Output the (x, y) coordinate of the center of the cell containing the given text.  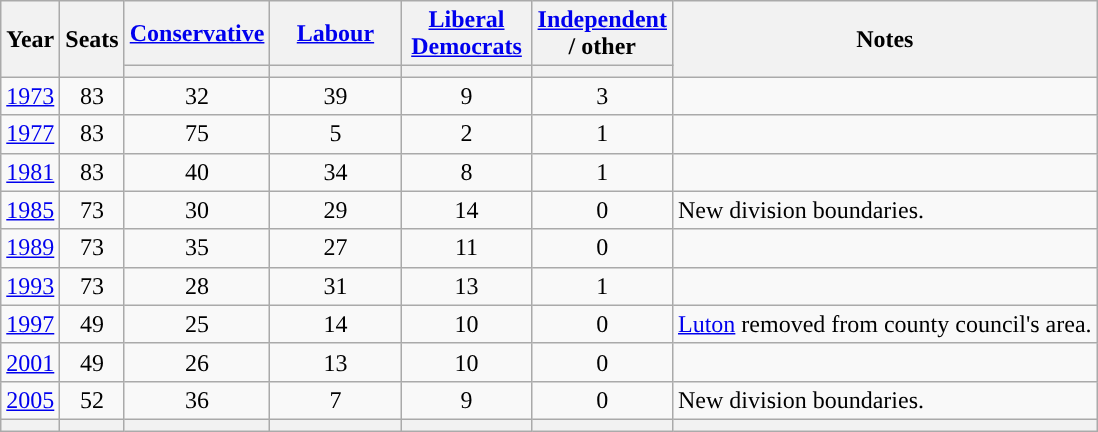
1985 (30, 210)
1997 (30, 324)
Independent / other (602, 34)
32 (197, 96)
Labour (336, 34)
27 (336, 248)
8 (466, 172)
75 (197, 134)
2001 (30, 362)
39 (336, 96)
Seats (92, 39)
25 (197, 324)
30 (197, 210)
29 (336, 210)
36 (197, 400)
52 (92, 400)
26 (197, 362)
35 (197, 248)
31 (336, 286)
Notes (884, 39)
1973 (30, 96)
Luton removed from county council's area. (884, 324)
1981 (30, 172)
28 (197, 286)
2005 (30, 400)
3 (602, 96)
5 (336, 134)
7 (336, 400)
Liberal Democrats (466, 34)
Conservative (197, 34)
Year (30, 39)
2 (466, 134)
40 (197, 172)
1989 (30, 248)
1977 (30, 134)
1993 (30, 286)
11 (466, 248)
34 (336, 172)
